From the cell containing the given text, extract its center point as [x, y] coordinate. 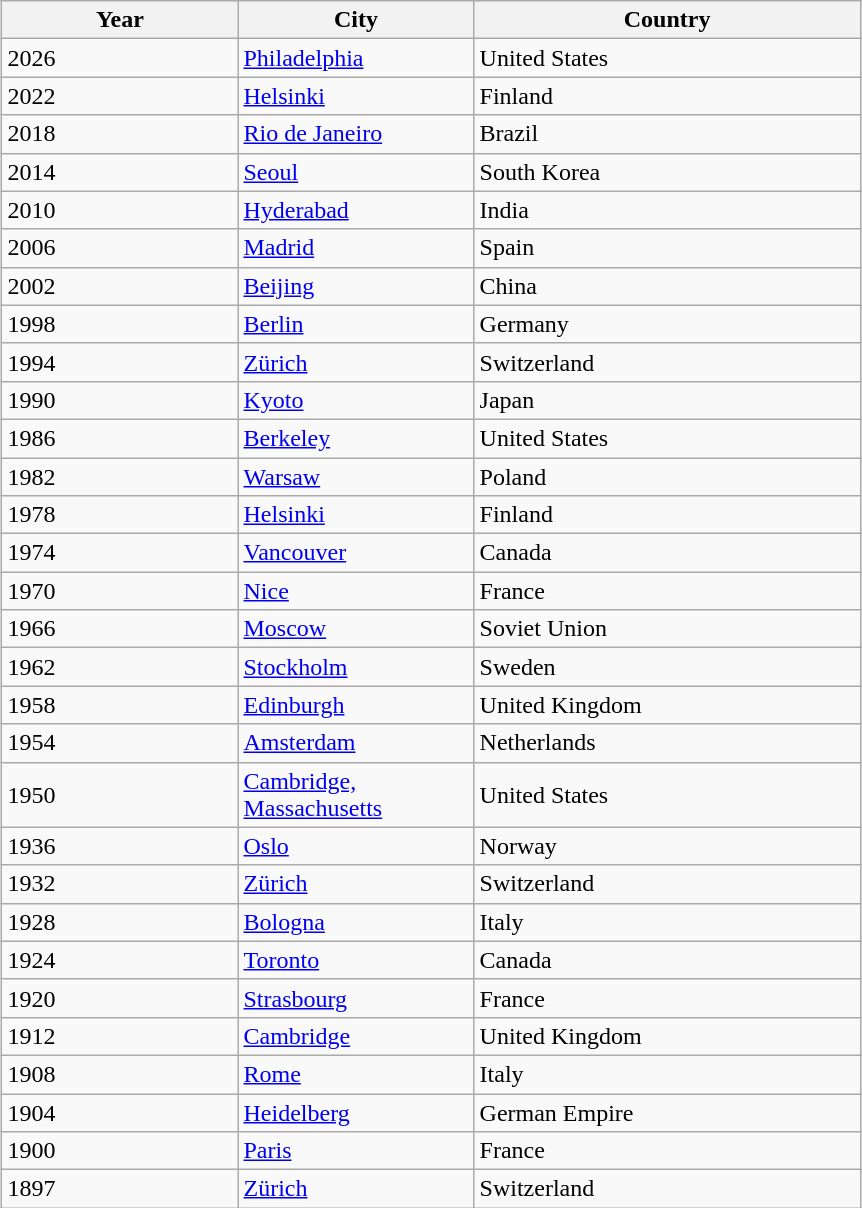
Kyoto [356, 400]
2026 [120, 58]
Hyderabad [356, 210]
Norway [667, 846]
Berlin [356, 324]
Oslo [356, 846]
1920 [120, 998]
Nice [356, 591]
1962 [120, 667]
Cambridge, Massachusetts [356, 794]
China [667, 286]
1974 [120, 553]
1978 [120, 515]
1932 [120, 884]
German Empire [667, 1113]
1986 [120, 438]
1966 [120, 629]
South Korea [667, 172]
Madrid [356, 248]
Moscow [356, 629]
Berkeley [356, 438]
Germany [667, 324]
Bologna [356, 922]
Soviet Union [667, 629]
Toronto [356, 960]
City [356, 20]
Cambridge [356, 1036]
Country [667, 20]
1912 [120, 1036]
1958 [120, 705]
1928 [120, 922]
2002 [120, 286]
Strasbourg [356, 998]
Stockholm [356, 667]
1900 [120, 1151]
Brazil [667, 134]
2010 [120, 210]
Sweden [667, 667]
Seoul [356, 172]
Amsterdam [356, 743]
Heidelberg [356, 1113]
Japan [667, 400]
Year [120, 20]
1904 [120, 1113]
1908 [120, 1074]
2014 [120, 172]
Spain [667, 248]
2018 [120, 134]
Poland [667, 477]
1982 [120, 477]
India [667, 210]
Edinburgh [356, 705]
1994 [120, 362]
Rio de Janeiro [356, 134]
1998 [120, 324]
1897 [120, 1189]
1954 [120, 743]
Netherlands [667, 743]
1950 [120, 794]
1970 [120, 591]
Philadelphia [356, 58]
2022 [120, 96]
Rome [356, 1074]
1990 [120, 400]
Warsaw [356, 477]
Vancouver [356, 553]
2006 [120, 248]
Paris [356, 1151]
1936 [120, 846]
Beijing [356, 286]
1924 [120, 960]
